Identify which cell holds the provided text, then report its [X, Y] central coordinate. 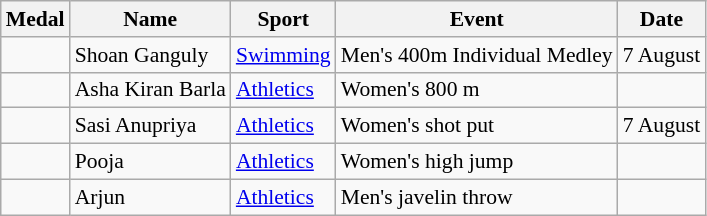
Swimming [284, 55]
Event [477, 19]
Sasi Anupriya [150, 126]
Name [150, 19]
Women's shot put [477, 126]
Women's high jump [477, 162]
Arjun [150, 197]
Women's 800 m [477, 90]
Pooja [150, 162]
Medal [36, 19]
Asha Kiran Barla [150, 90]
Men's javelin throw [477, 197]
Sport [284, 19]
Men's 400m Individual Medley [477, 55]
Date [662, 19]
Shoan Ganguly [150, 55]
